Identify which cell holds the provided text, then report its [x, y] central coordinate. 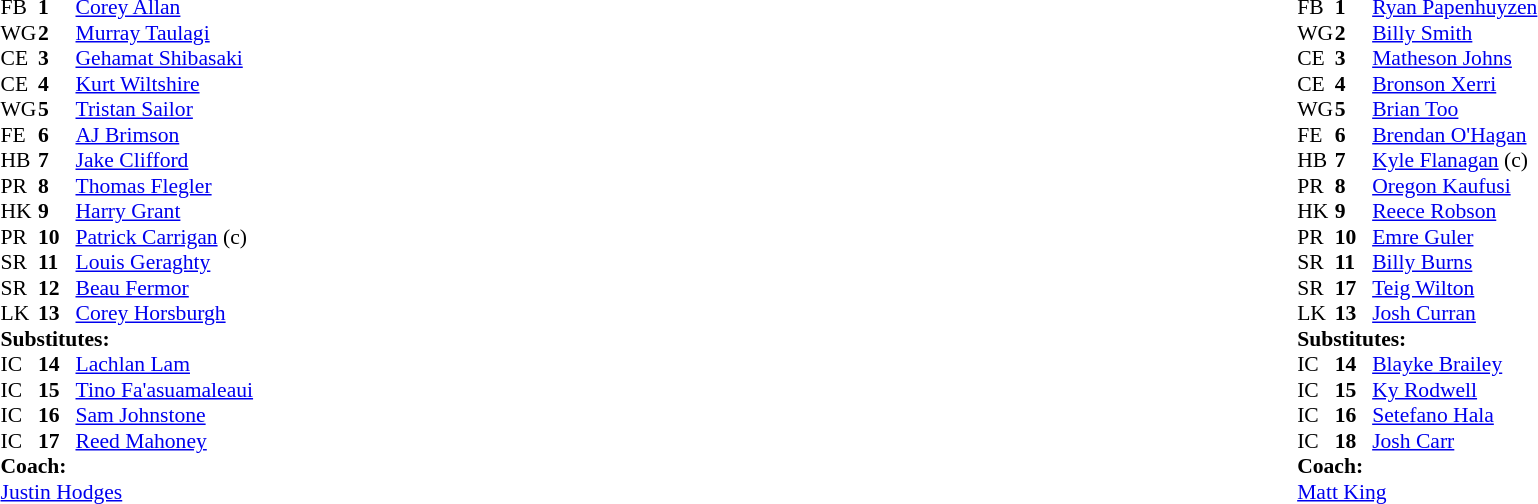
AJ Brimson [165, 135]
12 [57, 288]
Josh Carr [1454, 441]
Murray Taulagi [165, 33]
Matheson Johns [1454, 59]
Teig Wilton [1454, 288]
Brendan O'Hagan [1454, 135]
Billy Smith [1454, 33]
Patrick Carrigan (c) [165, 237]
Beau Fermor [165, 288]
Brian Too [1454, 109]
Lachlan Lam [165, 365]
Louis Geraghty [165, 263]
Kyle Flanagan (c) [1454, 161]
Ky Rodwell [1454, 390]
Reed Mahoney [165, 441]
Emre Guler [1454, 237]
Gehamat Shibasaki [165, 59]
Sam Johnstone [165, 415]
Kurt Wiltshire [165, 84]
Tino Fa'asuamaleaui [165, 390]
Tristan Sailor [165, 109]
Bronson Xerri [1454, 84]
18 [1354, 441]
Corey Horsburgh [165, 313]
Josh Curran [1454, 313]
Billy Burns [1454, 263]
Setefano Hala [1454, 415]
Oregon Kaufusi [1454, 186]
Harry Grant [165, 211]
Reece Robson [1454, 211]
Jake Clifford [165, 161]
Blayke Brailey [1454, 365]
Thomas Flegler [165, 186]
